Return [x, y] of the center of cell containing provided text 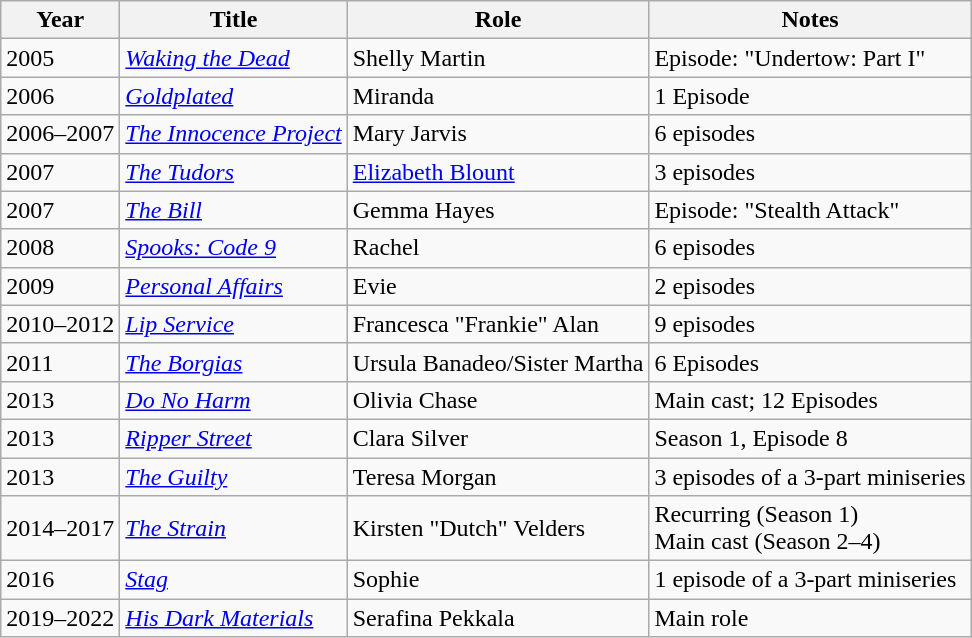
Role [498, 20]
The Guilty [234, 477]
2019–2022 [60, 618]
Recurring (Season 1)Main cast (Season 2–4) [810, 528]
Stag [234, 580]
Gemma Hayes [498, 210]
Serafina Pekkala [498, 618]
Evie [498, 286]
1 episode of a 3-part miniseries [810, 580]
Sophie [498, 580]
2006 [60, 96]
Ripper Street [234, 438]
Olivia Chase [498, 400]
The Strain [234, 528]
Clara Silver [498, 438]
Episode: "Undertow: Part I" [810, 58]
The Innocence Project [234, 134]
2009 [60, 286]
Main role [810, 618]
2008 [60, 248]
Do No Harm [234, 400]
Teresa Morgan [498, 477]
2005 [60, 58]
2016 [60, 580]
Miranda [498, 96]
The Bill [234, 210]
2011 [60, 362]
6 Episodes [810, 362]
2006–2007 [60, 134]
His Dark Materials [234, 618]
Main cast; 12 Episodes [810, 400]
Season 1, Episode 8 [810, 438]
Notes [810, 20]
9 episodes [810, 324]
Title [234, 20]
Waking the Dead [234, 58]
3 episodes [810, 172]
Mary Jarvis [498, 134]
The Borgias [234, 362]
2010–2012 [60, 324]
Year [60, 20]
1 Episode [810, 96]
Kirsten "Dutch" Velders [498, 528]
Goldplated [234, 96]
Ursula Banadeo/Sister Martha [498, 362]
Rachel [498, 248]
Spooks: Code 9 [234, 248]
Personal Affairs [234, 286]
Lip Service [234, 324]
Elizabeth Blount [498, 172]
Shelly Martin [498, 58]
2014–2017 [60, 528]
3 episodes of a 3-part miniseries [810, 477]
Francesca "Frankie" Alan [498, 324]
The Tudors [234, 172]
2 episodes [810, 286]
Episode: "Stealth Attack" [810, 210]
